Capture the cell that displays the provided text and extract its (X, Y) central coordinate. 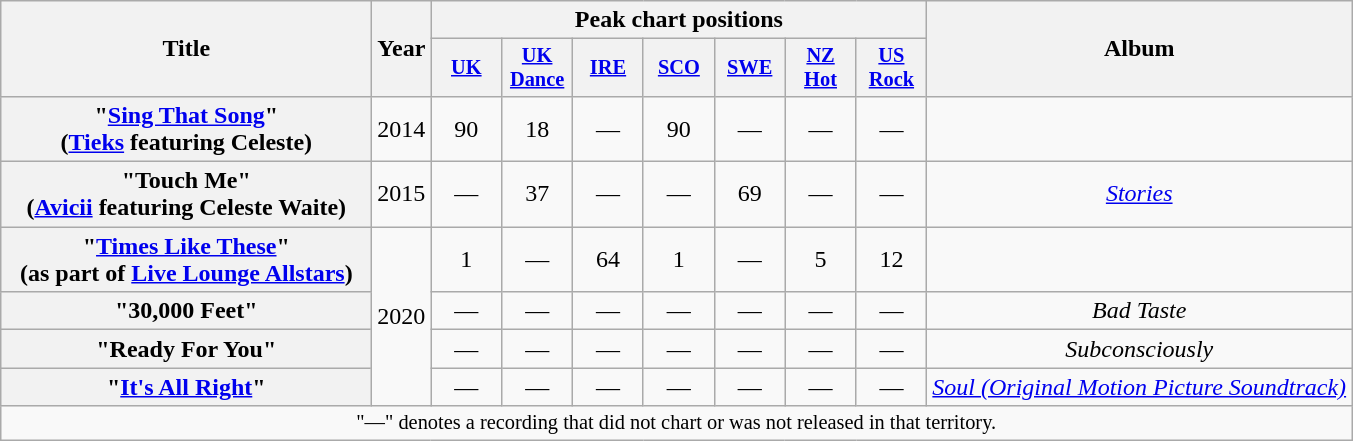
Soul (Original Motion Picture Soundtrack) (1140, 387)
2014 (402, 128)
2020 (402, 316)
37 (538, 194)
Year (402, 49)
"30,000 Feet" (186, 311)
"Touch Me"(Avicii featuring Celeste Waite) (186, 194)
"—" denotes a recording that did not chart or was not released in that territory. (676, 423)
SCO (678, 68)
SWE (750, 68)
2015 (402, 194)
12 (892, 260)
Album (1140, 49)
18 (538, 128)
"Sing That Song"(Tieks featuring Celeste) (186, 128)
NZHot (820, 68)
"It's All Right" (186, 387)
Bad Taste (1140, 311)
69 (750, 194)
"Times Like These"(as part of Live Lounge Allstars) (186, 260)
Title (186, 49)
Stories (1140, 194)
5 (820, 260)
Subconsciously (1140, 349)
Peak chart positions (679, 20)
"Ready For You" (186, 349)
USRock (892, 68)
64 (608, 260)
IRE (608, 68)
UK (466, 68)
UKDance (538, 68)
